Return [x, y] of the center of cell containing provided text 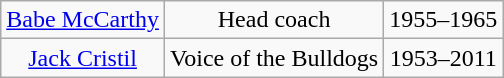
1953–2011 [444, 58]
Voice of the Bulldogs [274, 58]
Head coach [274, 20]
Jack Cristil [83, 58]
Babe McCarthy [83, 20]
1955–1965 [444, 20]
